Detect which cell encompasses the target text, then output its [x, y] center coordinate. 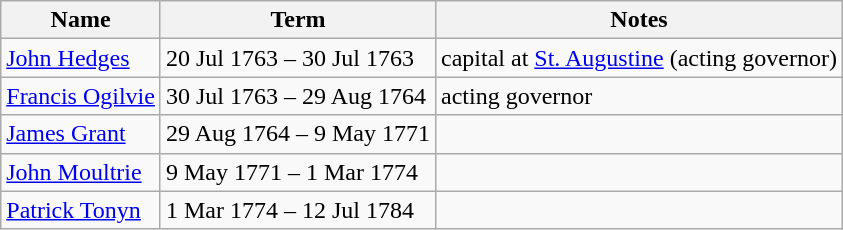
29 Aug 1764 – 9 May 1771 [298, 134]
acting governor [640, 96]
1 Mar 1774 – 12 Jul 1784 [298, 210]
Name [81, 20]
Patrick Tonyn [81, 210]
James Grant [81, 134]
Notes [640, 20]
Term [298, 20]
John Hedges [81, 58]
30 Jul 1763 – 29 Aug 1764 [298, 96]
9 May 1771 – 1 Mar 1774 [298, 172]
Francis Ogilvie [81, 96]
20 Jul 1763 – 30 Jul 1763 [298, 58]
capital at St. Augustine (acting governor) [640, 58]
John Moultrie [81, 172]
